Detect which cell encompasses the target text, then output its [x, y] center coordinate. 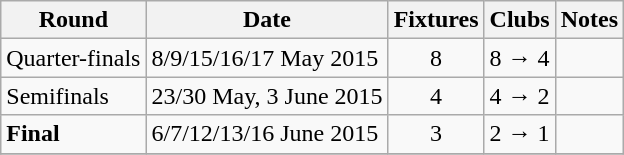
Round [74, 20]
2 → 1 [520, 134]
4 → 2 [520, 96]
Date [267, 20]
Quarter-finals [74, 58]
8/9/15/16/17 May 2015 [267, 58]
Final [74, 134]
8 → 4 [520, 58]
Notes [589, 20]
Clubs [520, 20]
Fixtures [436, 20]
8 [436, 58]
23/30 May, 3 June 2015 [267, 96]
Semifinals [74, 96]
6/7/12/13/16 June 2015 [267, 134]
4 [436, 96]
3 [436, 134]
